Detect which cell encompasses the target text, then output its (X, Y) center coordinate. 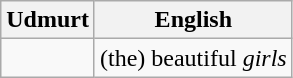
(the) beautiful girls (193, 58)
English (193, 20)
Udmurt (48, 20)
